Return the (x, y) coordinate for the center point of the cell that contains the specified text.  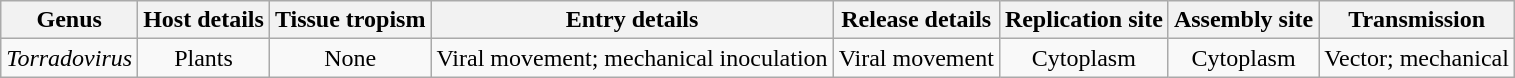
Assembly site (1243, 20)
Host details (204, 20)
Vector; mechanical (1417, 58)
Tissue tropism (350, 20)
Entry details (632, 20)
Torradovirus (70, 58)
Release details (916, 20)
None (350, 58)
Genus (70, 20)
Transmission (1417, 20)
Viral movement (916, 58)
Plants (204, 58)
Viral movement; mechanical inoculation (632, 58)
Replication site (1084, 20)
